Return the [x, y] coordinate for the center point of the cell that contains the specified text.  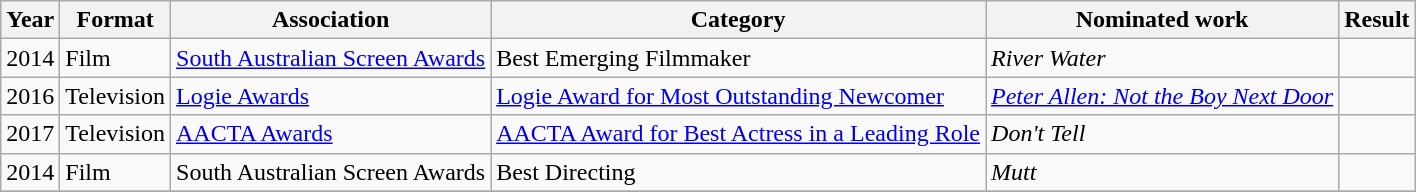
2017 [30, 134]
Format [116, 20]
AACTA Awards [331, 134]
Nominated work [1162, 20]
Year [30, 20]
River Water [1162, 58]
AACTA Award for Best Actress in a Leading Role [738, 134]
2016 [30, 96]
Best Directing [738, 172]
Peter Allen: Not the Boy Next Door [1162, 96]
Best Emerging Filmmaker [738, 58]
Category [738, 20]
Don't Tell [1162, 134]
Logie Award for Most Outstanding Newcomer [738, 96]
Logie Awards [331, 96]
Mutt [1162, 172]
Association [331, 20]
Result [1377, 20]
